Provide the [X, Y] coordinate of the cell's center where the given text is located.  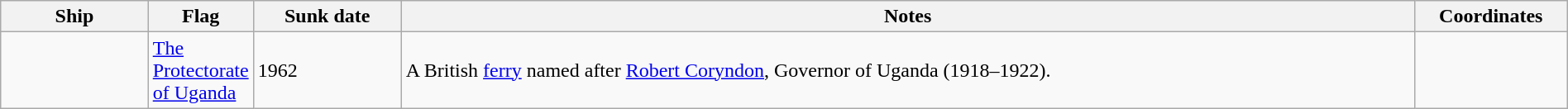
The Protectorate of Uganda [200, 70]
A British ferry named after Robert Coryndon, Governor of Uganda (1918–1922). [908, 70]
Coordinates [1490, 17]
Sunk date [327, 17]
Ship [74, 17]
Flag [200, 17]
Notes [908, 17]
1962 [327, 70]
